Return [X, Y] of the center of cell containing provided text 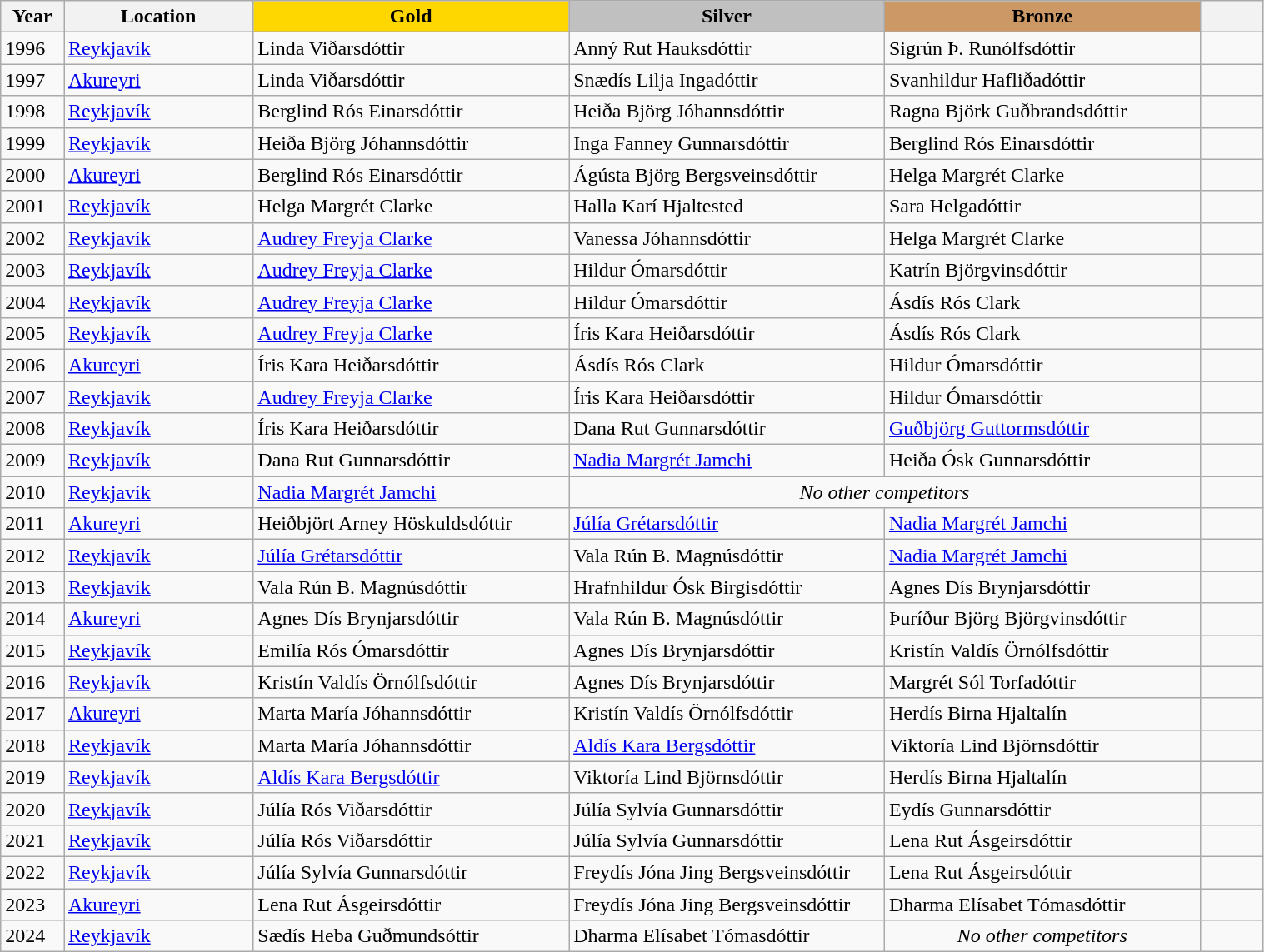
2008 [32, 429]
2003 [32, 270]
Inga Fanney Gunnarsdóttir [727, 143]
2005 [32, 333]
Gold [412, 17]
2013 [32, 587]
2002 [32, 238]
Margrét Sól Torfadóttir [1042, 682]
Þuríður Björg Björgvinsdóttir [1042, 619]
2014 [32, 619]
2011 [32, 524]
2000 [32, 175]
Heiðbjört Arney Höskuldsdóttir [412, 524]
2022 [32, 872]
2001 [32, 207]
Snædís Lilja Ingadóttir [727, 80]
2019 [32, 777]
Sara Helgadóttir [1042, 207]
Ágústa Björg Bergsveinsdóttir [727, 175]
Hrafnhildur Ósk Birgisdóttir [727, 587]
Halla Karí Hjaltested [727, 207]
Svanhildur Hafliðadóttir [1042, 80]
Ragna Björk Guðbrandsdóttir [1042, 112]
2004 [32, 302]
Anný Rut Hauksdóttir [727, 48]
Emilía Rós Ómarsdóttir [412, 650]
2018 [32, 745]
2006 [32, 365]
Year [32, 17]
Location [158, 17]
Vanessa Jóhannsdóttir [727, 238]
2015 [32, 650]
Heiða Ósk Gunnarsdóttir [1042, 461]
2012 [32, 556]
Katrín Björgvinsdóttir [1042, 270]
2010 [32, 492]
2024 [32, 936]
1996 [32, 48]
Sædís Heba Guðmundsóttir [412, 936]
Sigrún Þ. Runólfsdóttir [1042, 48]
2017 [32, 714]
2023 [32, 904]
1999 [32, 143]
2009 [32, 461]
Bronze [1042, 17]
1997 [32, 80]
Eydís Gunnarsdóttir [1042, 809]
2016 [32, 682]
1998 [32, 112]
Guðbjörg Guttormsdóttir [1042, 429]
2020 [32, 809]
2021 [32, 840]
2007 [32, 397]
Silver [727, 17]
